From the cell containing the given text, extract its center point as (X, Y) coordinate. 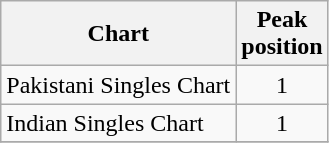
Chart (118, 34)
Peakposition (282, 34)
Indian Singles Chart (118, 123)
Pakistani Singles Chart (118, 85)
